Detect which cell encompasses the target text, then output its [X, Y] center coordinate. 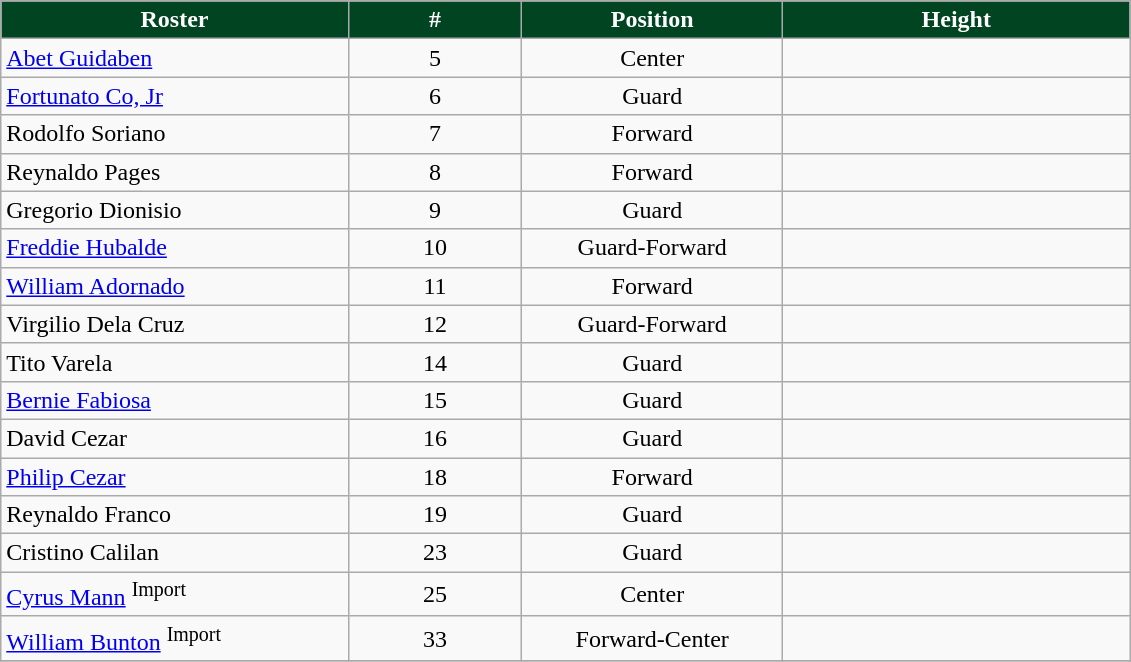
Abet Guidaben [174, 58]
William Adornado [174, 286]
Roster [174, 20]
Height [956, 20]
Forward-Center [652, 638]
# [435, 20]
David Cezar [174, 438]
23 [435, 553]
18 [435, 477]
Gregorio Dionisio [174, 210]
6 [435, 96]
10 [435, 248]
Rodolfo Soriano [174, 134]
Bernie Fabiosa [174, 400]
Philip Cezar [174, 477]
25 [435, 594]
Reynaldo Pages [174, 172]
Cyrus Mann Import [174, 594]
Freddie Hubalde [174, 248]
Fortunato Co, Jr [174, 96]
Reynaldo Franco [174, 515]
Tito Varela [174, 362]
33 [435, 638]
Cristino Calilan [174, 553]
12 [435, 324]
William Bunton Import [174, 638]
9 [435, 210]
5 [435, 58]
15 [435, 400]
19 [435, 515]
7 [435, 134]
11 [435, 286]
16 [435, 438]
Position [652, 20]
Virgilio Dela Cruz [174, 324]
14 [435, 362]
8 [435, 172]
